From the cell containing the given text, extract its center point as (X, Y) coordinate. 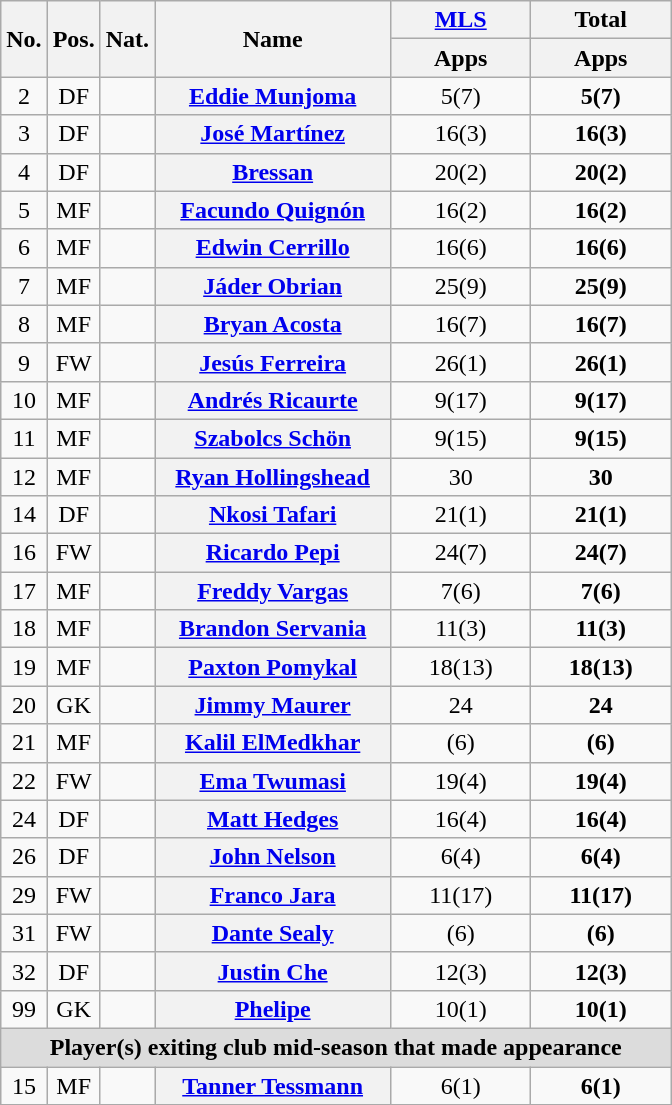
17 (24, 591)
2 (24, 96)
Ema Twumasi (273, 781)
Nat. (127, 39)
16 (24, 553)
Szabolcs Schön (273, 438)
18 (24, 629)
22 (24, 781)
5 (24, 210)
Total (601, 20)
21 (24, 743)
Bressan (273, 172)
19 (24, 667)
Pos. (74, 39)
Ricardo Pepi (273, 553)
Jáder Obrian (273, 286)
12 (24, 477)
26 (24, 857)
John Nelson (273, 857)
Bryan Acosta (273, 324)
Andrés Ricaurte (273, 400)
Franco Jara (273, 895)
Ryan Hollingshead (273, 477)
10 (24, 400)
Kalil ElMedkhar (273, 743)
Player(s) exiting club mid-season that made appearance (336, 1047)
31 (24, 933)
Jimmy Maurer (273, 705)
Jesús Ferreira (273, 362)
No. (24, 39)
14 (24, 515)
11 (24, 438)
José Martínez (273, 134)
Phelipe (273, 1009)
3 (24, 134)
20 (24, 705)
Matt Hedges (273, 819)
15 (24, 1085)
8 (24, 324)
Dante Sealy (273, 933)
32 (24, 971)
Tanner Tessmann (273, 1085)
4 (24, 172)
Nkosi Tafari (273, 515)
MLS (461, 20)
99 (24, 1009)
7 (24, 286)
Freddy Vargas (273, 591)
Justin Che (273, 971)
29 (24, 895)
9 (24, 362)
Eddie Munjoma (273, 96)
Paxton Pomykal (273, 667)
Brandon Servania (273, 629)
Name (273, 39)
6 (24, 248)
Edwin Cerrillo (273, 248)
Facundo Quignón (273, 210)
